Search for the cell housing the specified text and yield its [x, y] center coordinate. 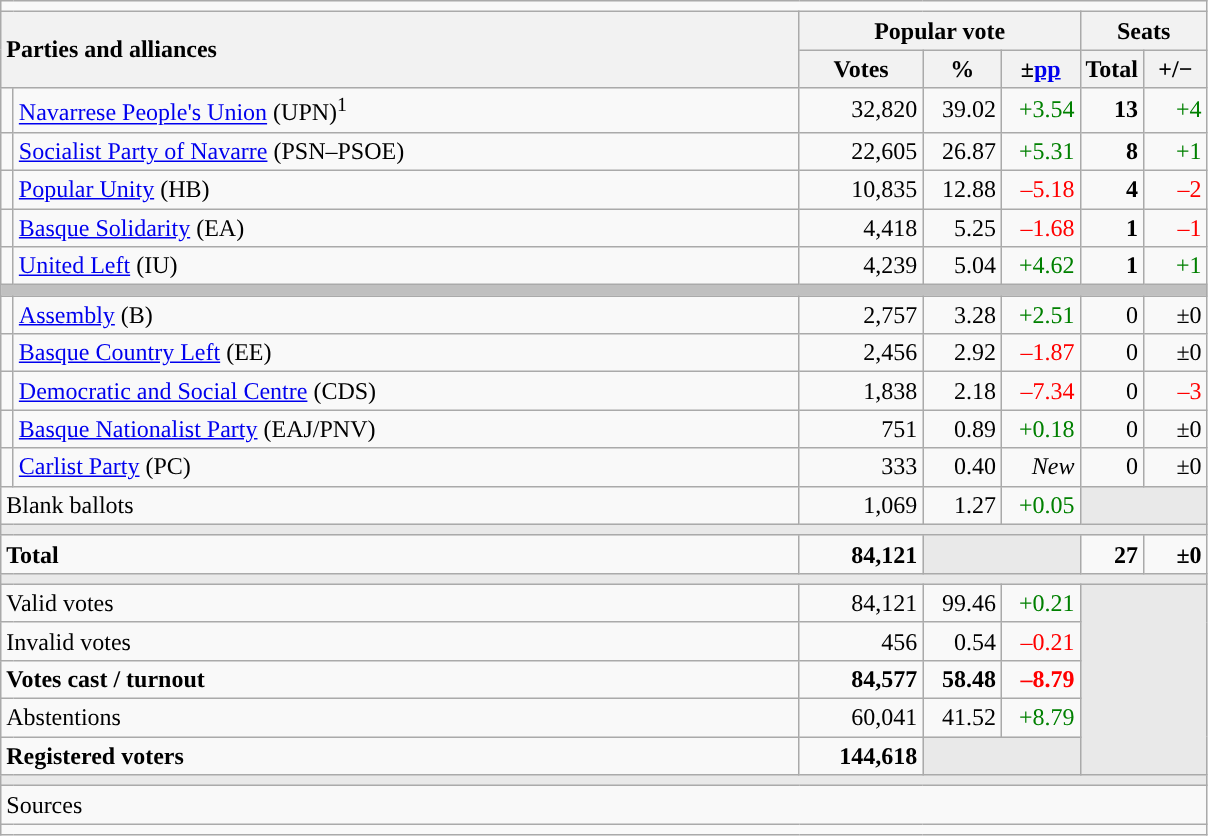
39.02 [962, 110]
60,041 [861, 718]
8 [1112, 151]
New [1040, 467]
2.92 [962, 353]
–0.21 [1040, 641]
Sources [604, 805]
Popular Unity (HB) [406, 190]
+0.21 [1040, 603]
32,820 [861, 110]
3.28 [962, 315]
–1.87 [1040, 353]
144,618 [861, 756]
1,838 [861, 391]
Basque Country Left (EE) [406, 353]
Blank ballots [400, 505]
Votes cast / turnout [400, 679]
2.18 [962, 391]
0.89 [962, 429]
751 [861, 429]
Votes [861, 69]
Basque Solidarity (EA) [406, 228]
+2.51 [1040, 315]
–3 [1176, 391]
13 [1112, 110]
+0.05 [1040, 505]
Navarrese People's Union (UPN)1 [406, 110]
+4.62 [1040, 266]
58.48 [962, 679]
99.46 [962, 603]
–5.18 [1040, 190]
Invalid votes [400, 641]
+8.79 [1040, 718]
1,069 [861, 505]
+4 [1176, 110]
Democratic and Social Centre (CDS) [406, 391]
Socialist Party of Navarre (PSN–PSOE) [406, 151]
27 [1112, 554]
–2 [1176, 190]
+0.18 [1040, 429]
–1 [1176, 228]
–1.68 [1040, 228]
4,239 [861, 266]
Parties and alliances [400, 50]
Valid votes [400, 603]
+3.54 [1040, 110]
2,757 [861, 315]
0.54 [962, 641]
Carlist Party (PC) [406, 467]
–8.79 [1040, 679]
84,577 [861, 679]
22,605 [861, 151]
4,418 [861, 228]
+/− [1176, 69]
+5.31 [1040, 151]
Registered voters [400, 756]
4 [1112, 190]
333 [861, 467]
10,835 [861, 190]
United Left (IU) [406, 266]
2,456 [861, 353]
5.25 [962, 228]
Popular vote [940, 31]
456 [861, 641]
±pp [1040, 69]
0.40 [962, 467]
26.87 [962, 151]
Basque Nationalist Party (EAJ/PNV) [406, 429]
% [962, 69]
Assembly (B) [406, 315]
Abstentions [400, 718]
12.88 [962, 190]
1.27 [962, 505]
–7.34 [1040, 391]
41.52 [962, 718]
5.04 [962, 266]
Seats [1144, 31]
